Output the (X, Y) coordinate of the center of the cell containing the given text.  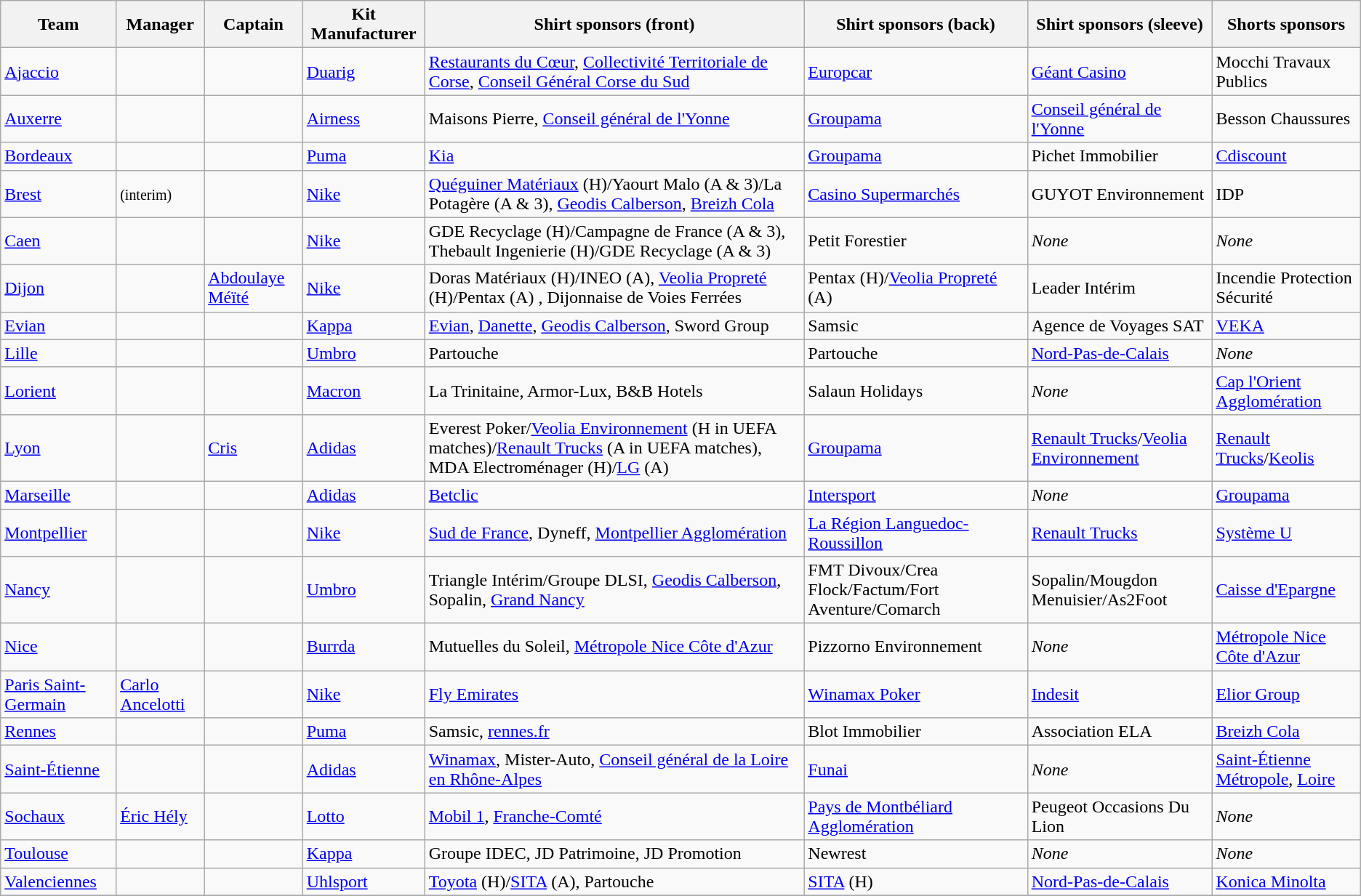
Indesit (1120, 695)
Géant Casino (1120, 71)
IDP (1286, 193)
Saint-Étienne Métropole, Loire (1286, 769)
Métropole Nice Côte d'Azur (1286, 647)
Winamax, Mister-Auto, Conseil général de la Loire en Rhône-Alpes (614, 769)
Duarig (364, 71)
(interim) (160, 193)
Everest Poker/Veolia Environnement (H in UEFA matches)/Renault Trucks (A in UEFA matches), MDA Electroménager (H)/LG (A) (614, 448)
Brest (58, 193)
Cris (253, 448)
Conseil général de l'Yonne (1120, 119)
Caen (58, 241)
Renault Trucks (1120, 532)
Groupe IDEC, JD Patrimoine, JD Promotion (614, 854)
Europcar (916, 71)
Lotto (364, 817)
Winamax Poker (916, 695)
Pichet Immobilier (1120, 156)
Uhlsport (364, 881)
Kit Manufacturer (364, 25)
Intersport (916, 495)
Saint-Étienne (58, 769)
Mobil 1, Franche-Comté (614, 817)
Restaurants du Cœur, Collectivité Territoriale de Corse, Conseil Général Corse du Sud (614, 71)
Éric Hély (160, 817)
Shirt sponsors (back) (916, 25)
Airness (364, 119)
Valenciennes (58, 881)
Besson Chaussures (1286, 119)
Sochaux (58, 817)
Ajaccio (58, 71)
Système U (1286, 532)
Leader Intérim (1120, 288)
Manager (160, 25)
Peugeot Occasions Du Lion (1120, 817)
Bordeaux (58, 156)
Dijon (58, 288)
Marseille (58, 495)
Renault Trucks/Veolia Environnement (1120, 448)
Lorient (58, 391)
Betclic (614, 495)
Breizh Cola (1286, 732)
Renault Trucks/Keolis (1286, 448)
Petit Forestier (916, 241)
Montpellier (58, 532)
Samsic, rennes.fr (614, 732)
Carlo Ancelotti (160, 695)
Incendie Protection Sécurité (1286, 288)
GUYOT Environnement (1120, 193)
Auxerre (58, 119)
Mutuelles du Soleil, Métropole Nice Côte d'Azur (614, 647)
Shirt sponsors (front) (614, 25)
Casino Supermarchés (916, 193)
Konica Minolta (1286, 881)
Quéguiner Matériaux (H)/Yaourt Malo (A & 3)/La Potagère (A & 3), Geodis Calberson, Breizh Cola (614, 193)
Toulouse (58, 854)
Blot Immobilier (916, 732)
Lyon (58, 448)
Paris Saint-Germain (58, 695)
Team (58, 25)
La Région Languedoc-Roussillon (916, 532)
VEKA (1286, 326)
Lille (58, 353)
Newrest (916, 854)
Mocchi Travaux Publics (1286, 71)
Shirt sponsors (sleeve) (1120, 25)
Maisons Pierre, Conseil général de l'Yonne (614, 119)
Elior Group (1286, 695)
Evian, Danette, Geodis Calberson, Sword Group (614, 326)
Nice (58, 647)
Kia (614, 156)
GDE Recyclage (H)/Campagne de France (A & 3), Thebault Ingenierie (H)/GDE Recyclage (A & 3) (614, 241)
Evian (58, 326)
Pays de Montbéliard Agglomération (916, 817)
Captain (253, 25)
SITA (H) (916, 881)
Pizzorno Environnement (916, 647)
Fly Emirates (614, 695)
Association ELA (1120, 732)
Pentax (H)/Veolia Propreté (A) (916, 288)
Sopalin/Mougdon Menuisier/As2Foot (1120, 590)
Cap l'Orient Agglomération (1286, 391)
Funai (916, 769)
FMT Divoux/Crea Flock/Factum/Fort Aventure/Comarch (916, 590)
Nancy (58, 590)
Caisse d'Epargne (1286, 590)
Salaun Holidays (916, 391)
Agence de Voyages SAT (1120, 326)
Triangle Intérim/Groupe DLSI, Geodis Calberson, Sopalin, Grand Nancy (614, 590)
La Trinitaine, Armor-Lux, B&B Hotels (614, 391)
Doras Matériaux (H)/INEO (A), Veolia Propreté (H)/Pentax (A) , Dijonnaise de Voies Ferrées (614, 288)
Samsic (916, 326)
Cdiscount (1286, 156)
Macron (364, 391)
Burrda (364, 647)
Toyota (H)/SITA (A), Partouche (614, 881)
Sud de France, Dyneff, Montpellier Agglomération (614, 532)
Abdoulaye Méïté (253, 288)
Shorts sponsors (1286, 25)
Rennes (58, 732)
